For the text-containing cell, return its midpoint in (x, y) coordinate format. 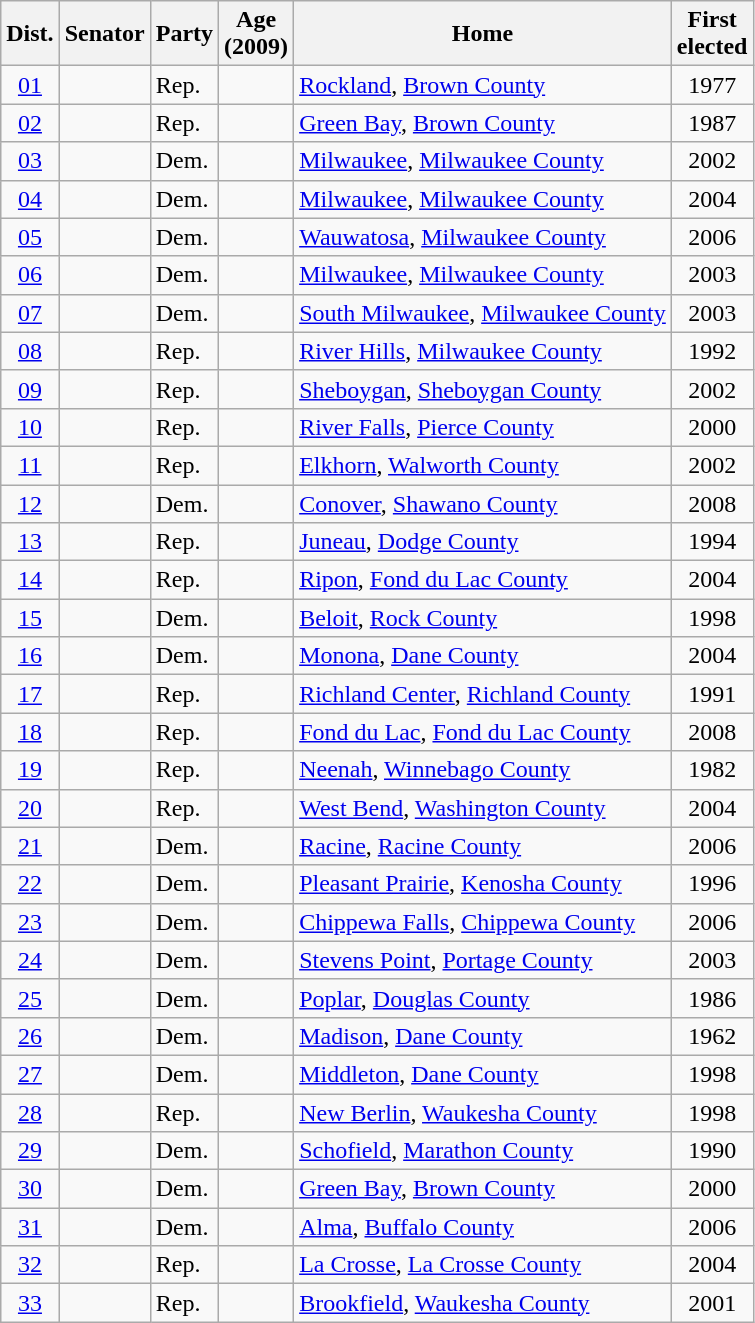
Firstelected (712, 34)
Brookfield, Waukesha County (483, 1303)
River Hills, Milwaukee County (483, 351)
1994 (712, 542)
Senator (104, 34)
18 (30, 732)
Wauwatosa, Milwaukee County (483, 237)
Richland Center, Richland County (483, 694)
06 (30, 275)
Racine, Racine County (483, 846)
25 (30, 998)
14 (30, 580)
Schofield, Marathon County (483, 1151)
21 (30, 846)
03 (30, 161)
South Milwaukee, Milwaukee County (483, 313)
23 (30, 922)
Poplar, Douglas County (483, 998)
1990 (712, 1151)
02 (30, 123)
Alma, Buffalo County (483, 1227)
Elkhorn, Walworth County (483, 465)
01 (30, 85)
09 (30, 389)
05 (30, 237)
2001 (712, 1303)
28 (30, 1113)
08 (30, 351)
19 (30, 770)
20 (30, 808)
07 (30, 313)
1996 (712, 884)
Neenah, Winnebago County (483, 770)
16 (30, 656)
Chippewa Falls, Chippewa County (483, 922)
24 (30, 960)
13 (30, 542)
Ripon, Fond du Lac County (483, 580)
1987 (712, 123)
04 (30, 199)
Fond du Lac, Fond du Lac County (483, 732)
26 (30, 1036)
Dist. (30, 34)
Middleton, Dane County (483, 1074)
33 (30, 1303)
1986 (712, 998)
River Falls, Pierce County (483, 427)
Home (483, 34)
1991 (712, 694)
1977 (712, 85)
10 (30, 427)
1962 (712, 1036)
17 (30, 694)
Rockland, Brown County (483, 85)
New Berlin, Waukesha County (483, 1113)
15 (30, 618)
Age(2009) (256, 34)
West Bend, Washington County (483, 808)
30 (30, 1189)
Conover, Shawano County (483, 503)
12 (30, 503)
1982 (712, 770)
La Crosse, La Crosse County (483, 1265)
Monona, Dane County (483, 656)
Stevens Point, Portage County (483, 960)
22 (30, 884)
Party (184, 34)
1992 (712, 351)
Pleasant Prairie, Kenosha County (483, 884)
27 (30, 1074)
11 (30, 465)
Beloit, Rock County (483, 618)
29 (30, 1151)
31 (30, 1227)
Sheboygan, Sheboygan County (483, 389)
Juneau, Dodge County (483, 542)
32 (30, 1265)
Madison, Dane County (483, 1036)
